Output the [x, y] coordinate of the center of the cell containing the given text.  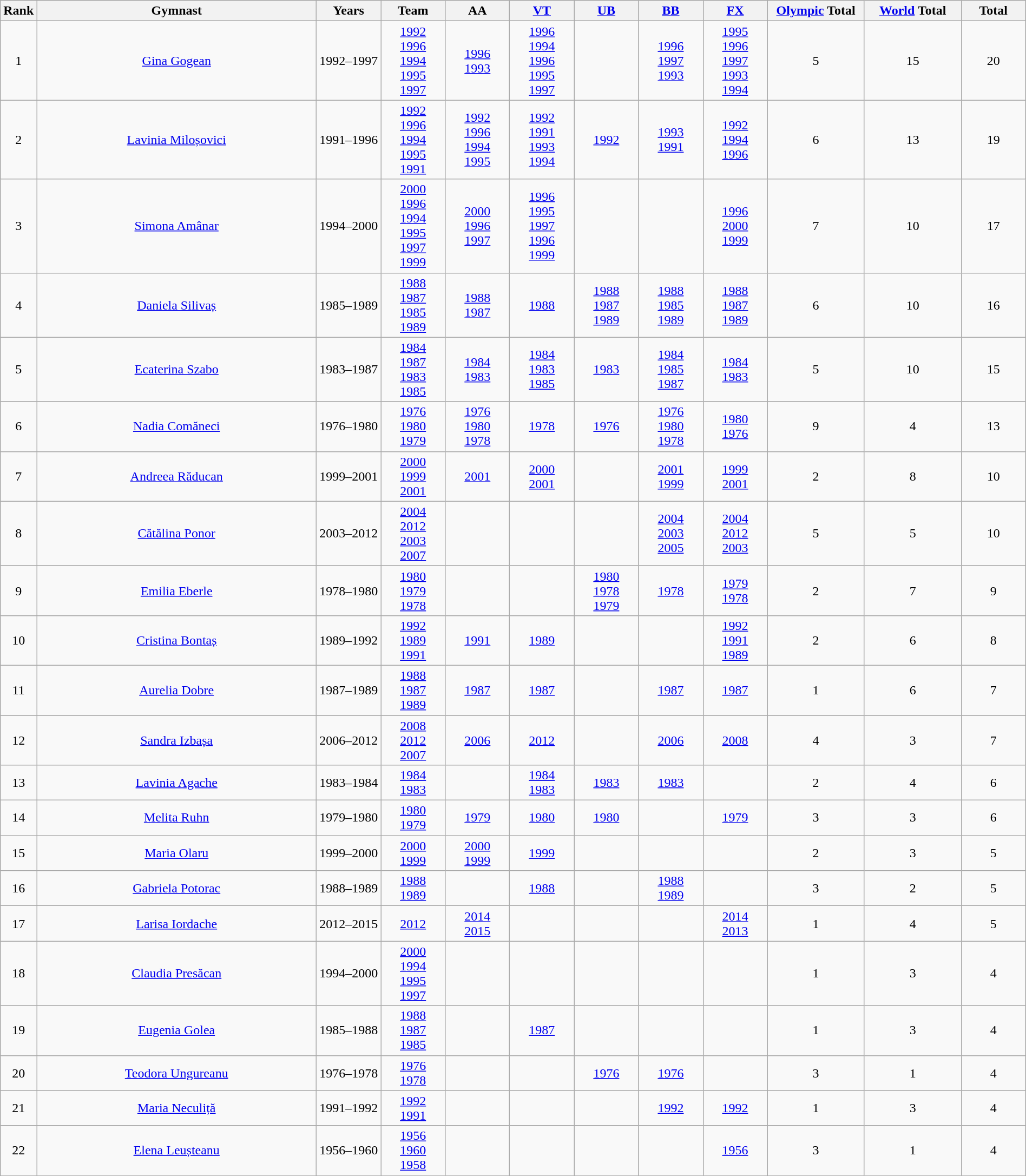
1992 1991 1989 [735, 640]
Emilia Eberle [176, 590]
1989–1992 [348, 640]
1991 [477, 640]
Daniela Silivaș [176, 305]
1987–1989 [348, 690]
Team [413, 11]
1996 1995 1997 1996 1999 [542, 226]
12 [18, 740]
1996 2000 1999 [735, 226]
BB [671, 11]
1996 1997 1993 [671, 61]
1992 1996 1994 1995 [477, 140]
22 [18, 1151]
1989 [542, 640]
1985–1989 [348, 305]
1978–1980 [348, 590]
1980 1978 1979 [606, 590]
1988–1989 [348, 889]
Gina Gogean [176, 61]
1999–2001 [348, 476]
1988 1987 1985 1989 [413, 305]
Andreea Răducan [176, 476]
2003–2012 [348, 534]
2000 1999 2001 [413, 476]
Elena Leușteanu [176, 1151]
1985–1988 [348, 1030]
1996 1993 [477, 61]
Claudia Presăcan [176, 973]
1984 1983 1985 [542, 369]
1988 1987 1985 [413, 1030]
1992 1996 1994 1995 1997 [413, 61]
1995 1996 1997 1993 1994 [735, 61]
1980 1976 [735, 426]
Lavinia Miloșovici [176, 140]
1991–1996 [348, 140]
2000 1996 1994 1995 1997 1999 [413, 226]
Aurelia Dobre [176, 690]
Cătălina Ponor [176, 534]
Teodora Ungureanu [176, 1073]
1976–1980 [348, 426]
1956 1960 1958 [413, 1151]
1956–1960 [348, 1151]
1992 1996 1994 1995 1991 [413, 140]
Lavinia Agache [176, 783]
1956 [735, 1151]
1976 1980 1979 [413, 426]
Maria Neculiță [176, 1108]
11 [18, 690]
1988 1987 [477, 305]
1992 1991 1993 1994 [542, 140]
Ecaterina Szabo [176, 369]
14 [18, 818]
18 [18, 973]
1979 1978 [735, 590]
2000 1994 1995 1997 [413, 973]
21 [18, 1108]
1992 1991 [413, 1108]
Larisa Iordache [176, 923]
1983–1987 [348, 369]
2001 [477, 476]
1979–1980 [348, 818]
1991–1992 [348, 1108]
Nadia Comăneci [176, 426]
1980 1979 [413, 818]
2008 2012 2007 [413, 740]
2000 2001 [542, 476]
1996 1994 1996 1995 1997 [542, 61]
Cristina Bontaș [176, 640]
1993 1991 [671, 140]
Gymnast [176, 11]
2004 2012 2003 [735, 534]
2000 1996 1997 [477, 226]
2001 1999 [671, 476]
1976–1978 [348, 1073]
1983–1984 [348, 783]
AA [477, 11]
1992 1989 1991 [413, 640]
2008 [735, 740]
Maria Olaru [176, 853]
2012–2015 [348, 923]
2006–2012 [348, 740]
Sandra Izbașa [176, 740]
1999–2000 [348, 853]
1984 1985 1987 [671, 369]
UB [606, 11]
2014 2013 [735, 923]
1976 1978 [413, 1073]
1984 1987 1983 1985 [413, 369]
World Total [912, 11]
Years [348, 11]
FX [735, 11]
2014 2015 [477, 923]
1988 1985 1989 [671, 305]
Eugenia Golea [176, 1030]
Olympic Total [816, 11]
Total [994, 11]
Melita Ruhn [176, 818]
1999 [542, 853]
1992 1994 1996 [735, 140]
1992–1997 [348, 61]
Gabriela Potorac [176, 889]
VT [542, 11]
Rank [18, 11]
1980 1979 1978 [413, 590]
2004 2003 2005 [671, 534]
2004 2012 2003 2007 [413, 534]
1999 2001 [735, 476]
Simona Amânar [176, 226]
